Locate the cell with the specified text and output its (X, Y) center coordinate. 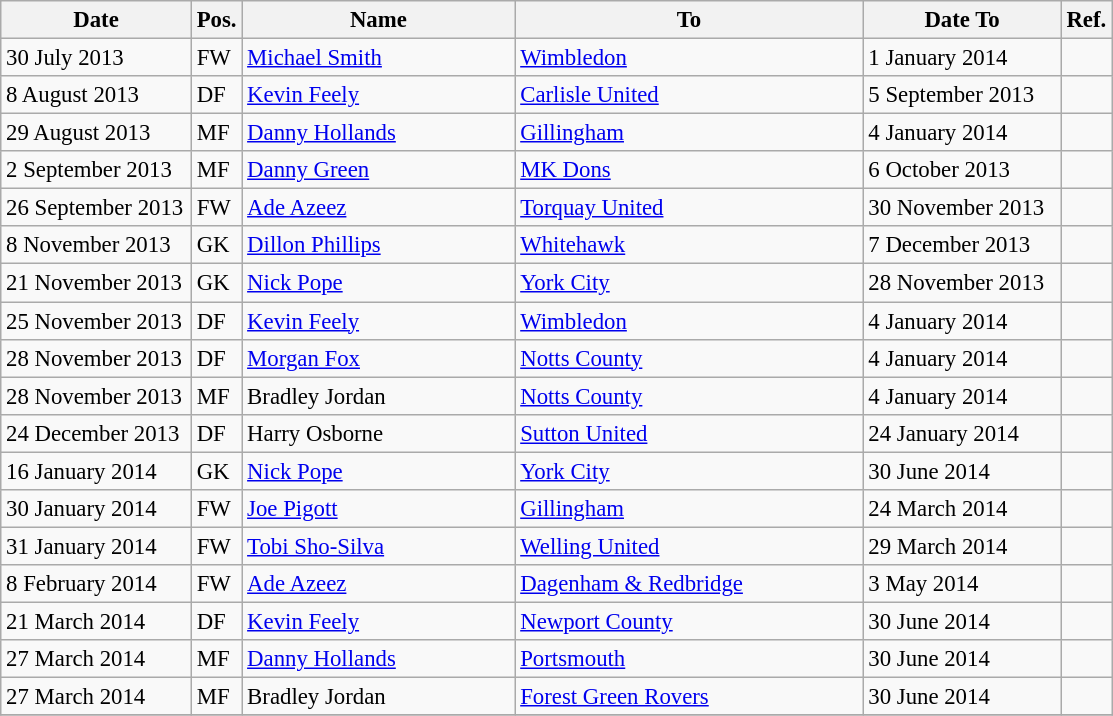
Forest Green Rovers (689, 697)
Tobi Sho-Silva (378, 546)
31 January 2014 (96, 546)
5 September 2013 (962, 95)
Ref. (1086, 20)
30 November 2013 (962, 208)
24 March 2014 (962, 509)
25 November 2013 (96, 321)
Sutton United (689, 433)
Joe Pigott (378, 509)
8 August 2013 (96, 95)
Dillon Phillips (378, 245)
8 November 2013 (96, 245)
Welling United (689, 546)
Carlisle United (689, 95)
7 December 2013 (962, 245)
30 January 2014 (96, 509)
21 March 2014 (96, 621)
Harry Osborne (378, 433)
26 September 2013 (96, 208)
Morgan Fox (378, 358)
24 December 2013 (96, 433)
Portsmouth (689, 659)
To (689, 20)
MK Dons (689, 170)
Pos. (216, 20)
Michael Smith (378, 58)
21 November 2013 (96, 283)
1 January 2014 (962, 58)
24 January 2014 (962, 433)
6 October 2013 (962, 170)
3 May 2014 (962, 584)
29 March 2014 (962, 546)
29 August 2013 (96, 133)
8 February 2014 (96, 584)
Torquay United (689, 208)
Date (96, 20)
Whitehawk (689, 245)
16 January 2014 (96, 471)
Danny Green (378, 170)
30 July 2013 (96, 58)
Date To (962, 20)
2 September 2013 (96, 170)
Name (378, 20)
Dagenham & Redbridge (689, 584)
Newport County (689, 621)
